Return the (x, y) coordinate for the center point of the cell that contains the specified text.  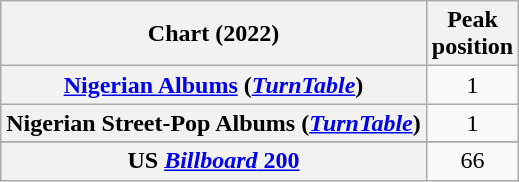
66 (472, 161)
US Billboard 200 (214, 161)
Nigerian Albums (TurnTable) (214, 85)
Chart (2022) (214, 34)
Peakposition (472, 34)
Nigerian Street-Pop Albums (TurnTable) (214, 123)
